Extract the (x, y) coordinate from the center of the cell holding the provided text.  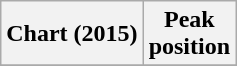
Peakposition (189, 34)
Chart (2015) (72, 34)
